Extract the [x, y] coordinate from the center of the cell holding the provided text.  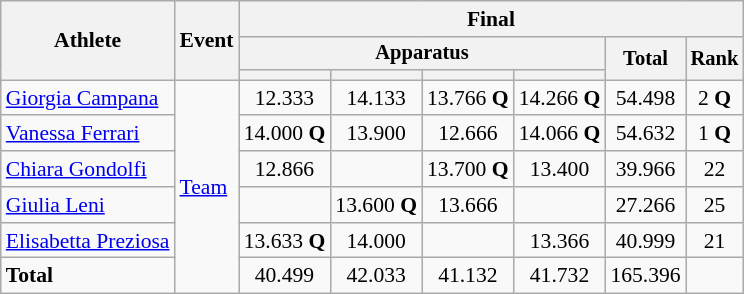
13.700 Q [468, 169]
13.400 [560, 169]
40.999 [645, 241]
13.766 Q [468, 98]
54.632 [645, 134]
25 [715, 205]
Chiara Gondolfi [88, 169]
Vanessa Ferrari [88, 134]
13.600 Q [376, 205]
39.966 [645, 169]
Team [207, 187]
1 Q [715, 134]
Elisabetta Preziosa [88, 241]
40.499 [285, 276]
21 [715, 241]
54.498 [645, 98]
13.366 [560, 241]
41.732 [560, 276]
14.000 Q [285, 134]
14.066 Q [560, 134]
165.396 [645, 276]
14.000 [376, 241]
41.132 [468, 276]
Final [492, 19]
Event [207, 40]
13.666 [468, 205]
Rank [715, 58]
14.266 Q [560, 98]
12.666 [468, 134]
2 Q [715, 98]
13.633 Q [285, 241]
14.133 [376, 98]
Athlete [88, 40]
22 [715, 169]
Apparatus [422, 54]
Giorgia Campana [88, 98]
Giulia Leni [88, 205]
12.333 [285, 98]
12.866 [285, 169]
42.033 [376, 276]
13.900 [376, 134]
27.266 [645, 205]
